Extract the [X, Y] coordinate from the center of the cell holding the provided text.  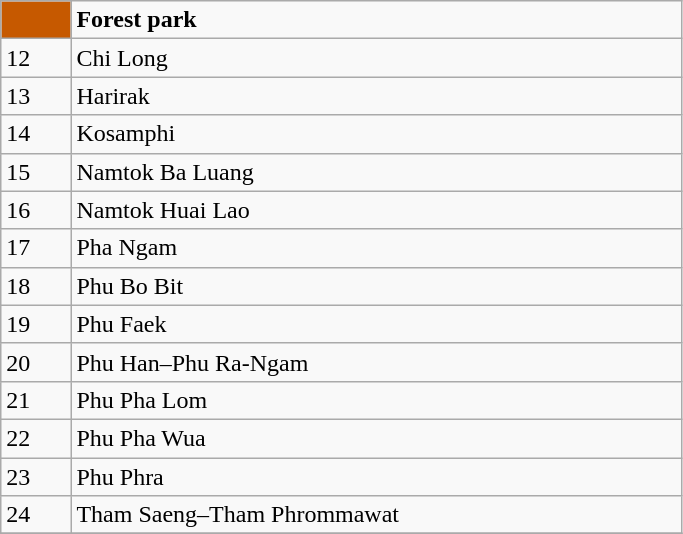
Phu Pha Wua [376, 438]
22 [36, 438]
Phu Bo Bit [376, 286]
21 [36, 400]
19 [36, 324]
Phu Faek [376, 324]
13 [36, 96]
Namtok Huai Lao [376, 210]
Forest park [376, 20]
15 [36, 172]
17 [36, 248]
Pha Ngam [376, 248]
Namtok Ba Luang [376, 172]
20 [36, 362]
14 [36, 134]
Tham Saeng–Tham Phrommawat [376, 515]
Phu Han–Phu Ra-Ngam [376, 362]
18 [36, 286]
Harirak [376, 96]
Phu Phra [376, 477]
16 [36, 210]
Phu Pha Lom [376, 400]
23 [36, 477]
Chi Long [376, 58]
Kosamphi [376, 134]
12 [36, 58]
24 [36, 515]
